For the text-containing cell, return its midpoint in [x, y] coordinate format. 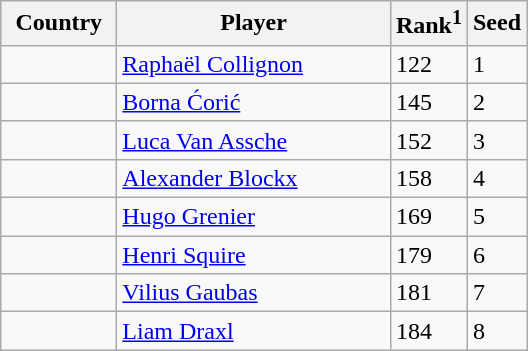
7 [496, 293]
122 [428, 64]
179 [428, 255]
Borna Ćorić [254, 102]
184 [428, 331]
Luca Van Assche [254, 140]
1 [496, 64]
2 [496, 102]
158 [428, 178]
Rank1 [428, 24]
Raphaël Collignon [254, 64]
152 [428, 140]
3 [496, 140]
Player [254, 24]
Hugo Grenier [254, 217]
181 [428, 293]
6 [496, 255]
Vilius Gaubas [254, 293]
4 [496, 178]
Liam Draxl [254, 331]
5 [496, 217]
8 [496, 331]
Country [59, 24]
145 [428, 102]
Henri Squire [254, 255]
169 [428, 217]
Seed [496, 24]
Alexander Blockx [254, 178]
